Return (x, y) of the center of cell containing provided text 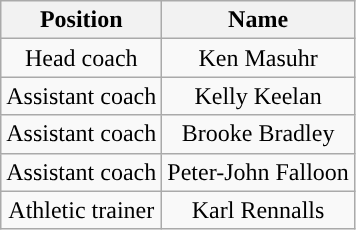
Athletic trainer (82, 210)
Karl Rennalls (258, 210)
Peter-John Falloon (258, 172)
Brooke Bradley (258, 134)
Ken Masuhr (258, 58)
Kelly Keelan (258, 96)
Position (82, 20)
Head coach (82, 58)
Name (258, 20)
